For the text-containing cell, return its midpoint in [X, Y] coordinate format. 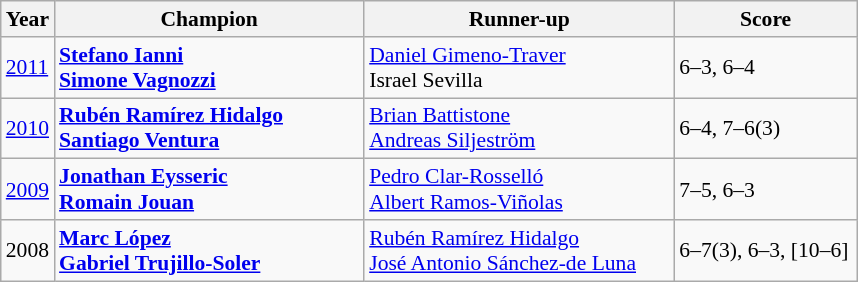
Brian Battistone Andreas Siljeström [519, 128]
6–4, 7–6(3) [766, 128]
Marc López Gabriel Trujillo-Soler [209, 250]
6–3, 6–4 [766, 68]
Stefano Ianni Simone Vagnozzi [209, 68]
Runner-up [519, 19]
Rubén Ramírez Hidalgo José Antonio Sánchez-de Luna [519, 250]
6–7(3), 6–3, [10–6] [766, 250]
2009 [28, 190]
2011 [28, 68]
7–5, 6–3 [766, 190]
2008 [28, 250]
Jonathan Eysseric Romain Jouan [209, 190]
Champion [209, 19]
Score [766, 19]
2010 [28, 128]
Rubén Ramírez Hidalgo Santiago Ventura [209, 128]
Pedro Clar-Rosselló Albert Ramos-Viñolas [519, 190]
Year [28, 19]
Daniel Gimeno-Traver Israel Sevilla [519, 68]
